Scan for the cell matching the given text and deliver its [X, Y] coordinate at center. 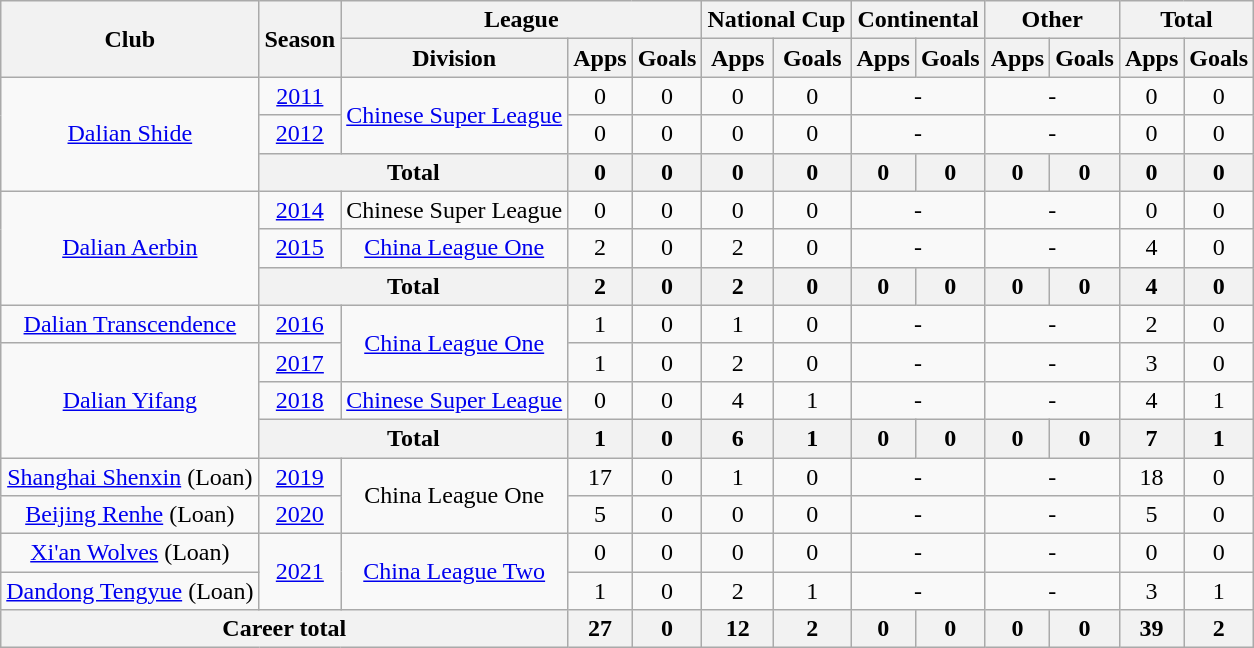
Continental [918, 20]
2018 [300, 400]
12 [738, 629]
17 [600, 477]
2019 [300, 477]
Shanghai Shenxin (Loan) [130, 477]
2021 [300, 572]
Beijing Renhe (Loan) [130, 515]
39 [1151, 629]
Season [300, 39]
2017 [300, 362]
6 [738, 438]
Dalian Transcendence [130, 324]
2015 [300, 248]
2011 [300, 96]
Division [454, 58]
Dandong Tengyue (Loan) [130, 591]
Dalian Shide [130, 134]
2016 [300, 324]
Club [130, 39]
Xi'an Wolves (Loan) [130, 553]
Career total [284, 629]
National Cup [776, 20]
China League Two [454, 572]
League [522, 20]
7 [1151, 438]
27 [600, 629]
2020 [300, 515]
2012 [300, 134]
Other [1052, 20]
Dalian Yifang [130, 400]
18 [1151, 477]
2014 [300, 210]
Dalian Aerbin [130, 248]
